Return the (x, y) coordinate for the center point of the cell that contains the specified text.  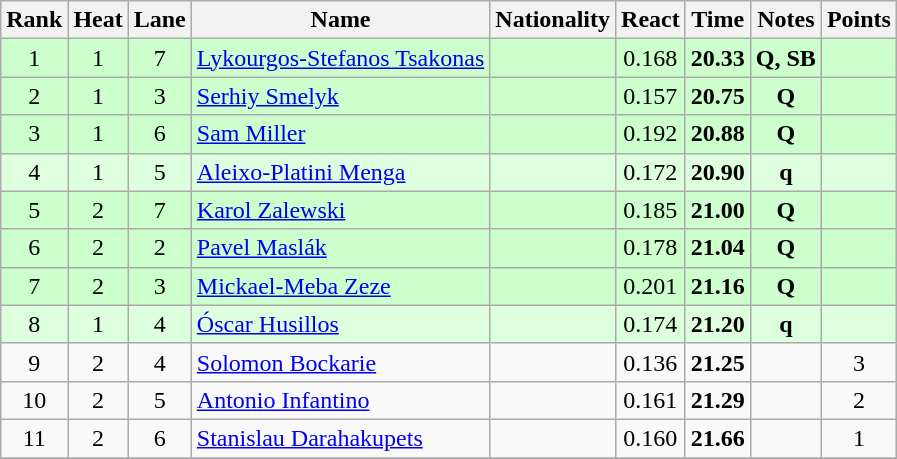
0.201 (651, 286)
0.185 (651, 210)
10 (34, 400)
9 (34, 362)
21.16 (718, 286)
Serhiy Smelyk (340, 96)
Q, SB (786, 58)
Lykourgos-Stefanos Tsakonas (340, 58)
20.75 (718, 96)
11 (34, 438)
Time (718, 20)
8 (34, 324)
Solomon Bockarie (340, 362)
Stanislau Darahakupets (340, 438)
Mickael-Meba Zeze (340, 286)
0.161 (651, 400)
20.88 (718, 134)
21.29 (718, 400)
0.160 (651, 438)
0.172 (651, 172)
React (651, 20)
Name (340, 20)
Lane (160, 20)
Heat (98, 20)
Aleixo-Platini Menga (340, 172)
21.66 (718, 438)
Rank (34, 20)
0.168 (651, 58)
Óscar Husillos (340, 324)
Karol Zalewski (340, 210)
0.157 (651, 96)
0.178 (651, 248)
21.20 (718, 324)
21.00 (718, 210)
Pavel Maslák (340, 248)
0.174 (651, 324)
20.33 (718, 58)
Sam Miller (340, 134)
0.192 (651, 134)
21.04 (718, 248)
Points (858, 20)
Nationality (553, 20)
20.90 (718, 172)
21.25 (718, 362)
0.136 (651, 362)
Notes (786, 20)
Antonio Infantino (340, 400)
